Extract the (x, y) coordinate from the center of the cell holding the provided text.  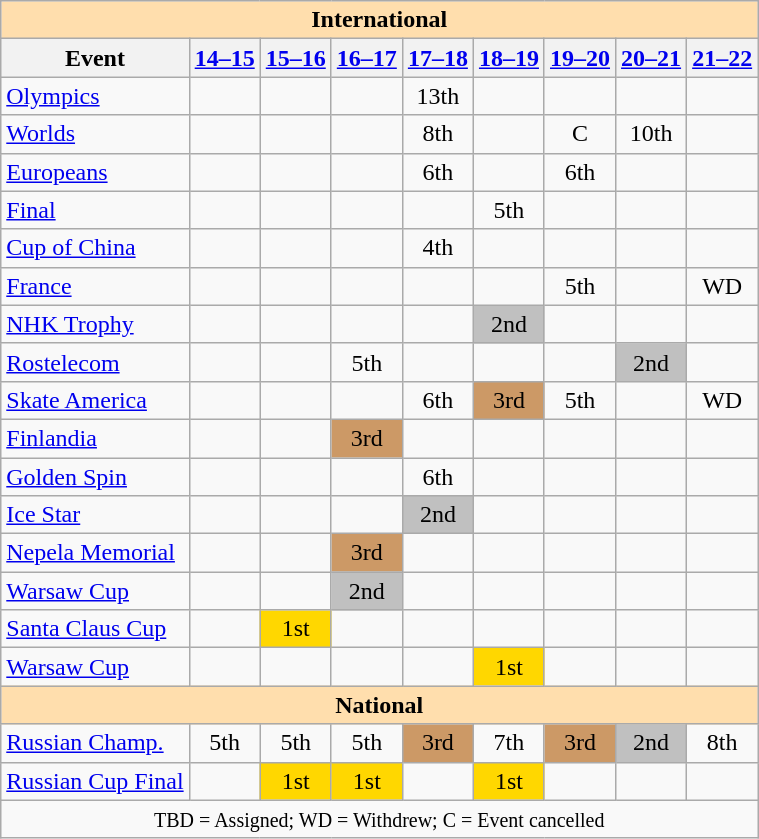
19–20 (580, 58)
International (380, 20)
13th (438, 96)
Olympics (95, 96)
TBD = Assigned; WD = Withdrew; C = Event cancelled (380, 819)
NHK Trophy (95, 324)
Event (95, 58)
C (580, 134)
Golden Spin (95, 477)
Finlandia (95, 438)
Cup of China (95, 248)
14–15 (224, 58)
Russian Cup Final (95, 781)
7th (508, 743)
15–16 (296, 58)
17–18 (438, 58)
Ice Star (95, 515)
20–21 (652, 58)
Santa Claus Cup (95, 629)
18–19 (508, 58)
16–17 (366, 58)
21–22 (722, 58)
France (95, 286)
National (380, 705)
Europeans (95, 172)
Rostelecom (95, 362)
Worlds (95, 134)
10th (652, 134)
Final (95, 210)
4th (438, 248)
Russian Champ. (95, 743)
Nepela Memorial (95, 553)
Skate America (95, 400)
